For the text-containing cell, return its midpoint in (X, Y) coordinate format. 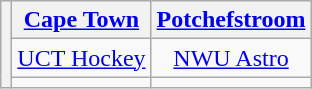
NWU Astro (231, 58)
UCT Hockey (82, 58)
Cape Town (82, 20)
Potchefstroom (231, 20)
